For the text-containing cell, return its midpoint in (x, y) coordinate format. 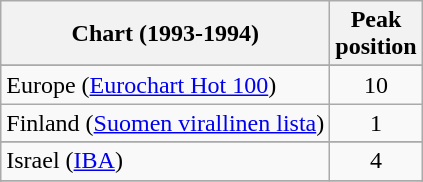
Israel (IBA) (166, 161)
Peakposition (376, 34)
1 (376, 123)
Europe (Eurochart Hot 100) (166, 85)
4 (376, 161)
Chart (1993-1994) (166, 34)
Finland (Suomen virallinen lista) (166, 123)
10 (376, 85)
